Detect which cell encompasses the target text, then output its [X, Y] center coordinate. 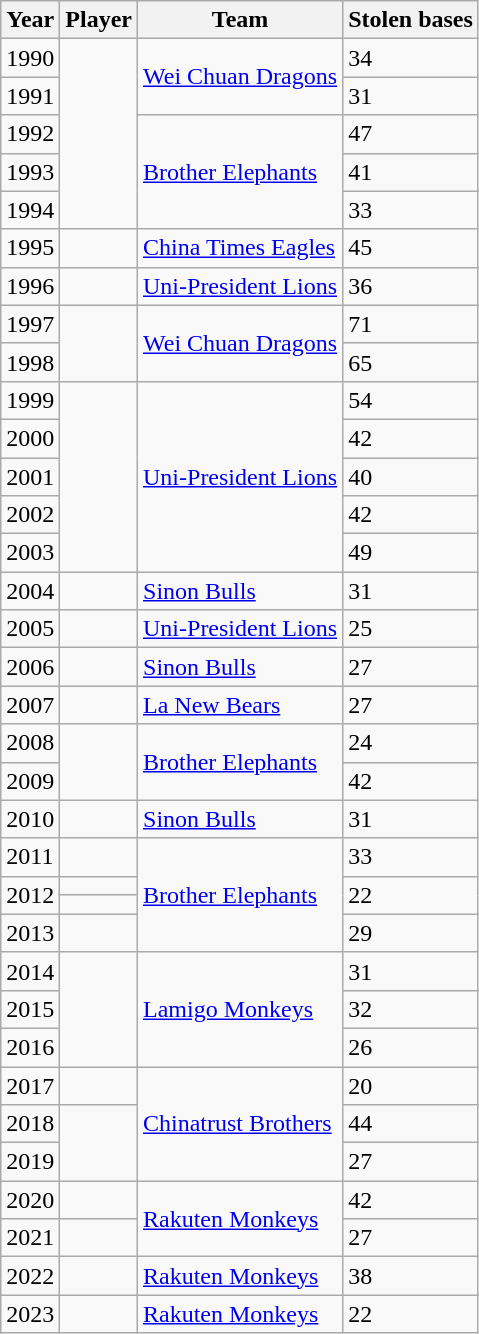
2010 [30, 819]
1999 [30, 400]
Stolen bases [411, 20]
1995 [30, 248]
26 [411, 1047]
2015 [30, 1009]
2020 [30, 1200]
1996 [30, 286]
44 [411, 1124]
20 [411, 1085]
2005 [30, 629]
2022 [30, 1276]
32 [411, 1009]
2009 [30, 781]
38 [411, 1276]
45 [411, 248]
La New Bears [240, 705]
49 [411, 553]
Player [99, 20]
2011 [30, 857]
41 [411, 172]
2021 [30, 1238]
34 [411, 58]
2023 [30, 1314]
65 [411, 362]
2002 [30, 515]
40 [411, 477]
1994 [30, 210]
1998 [30, 362]
Year [30, 20]
2018 [30, 1124]
2008 [30, 743]
2006 [30, 667]
2013 [30, 933]
1990 [30, 58]
China Times Eagles [240, 248]
1993 [30, 172]
2000 [30, 438]
Chinatrust Brothers [240, 1123]
Lamigo Monkeys [240, 1009]
2016 [30, 1047]
54 [411, 400]
2012 [30, 895]
25 [411, 629]
1992 [30, 134]
2019 [30, 1162]
Team [240, 20]
29 [411, 933]
1997 [30, 324]
47 [411, 134]
2017 [30, 1085]
2001 [30, 477]
71 [411, 324]
2014 [30, 971]
1991 [30, 96]
24 [411, 743]
36 [411, 286]
2004 [30, 591]
2003 [30, 553]
2007 [30, 705]
